Return the [X, Y] coordinate for the center point of the cell that contains the specified text.  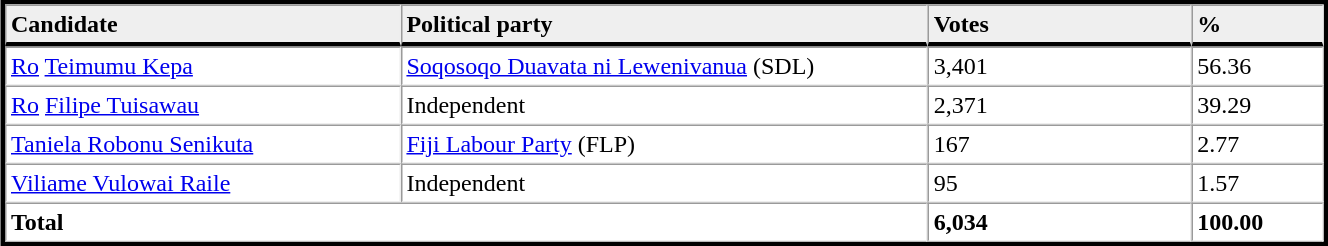
Fiji Labour Party (FLP) [664, 144]
1.57 [1257, 184]
Political party [664, 25]
2.77 [1257, 144]
Ro Filipe Tuisawau [202, 106]
Soqosoqo Duavata ni Lewenivanua (SDL) [664, 66]
39.29 [1257, 106]
2,371 [1060, 106]
6,034 [1060, 222]
Total [466, 222]
Ro Teimumu Kepa [202, 66]
% [1257, 25]
167 [1060, 144]
Taniela Robonu Senikuta [202, 144]
Votes [1060, 25]
56.36 [1257, 66]
3,401 [1060, 66]
Candidate [202, 25]
Viliame Vulowai Raile [202, 184]
100.00 [1257, 222]
95 [1060, 184]
